Locate the cell with the specified text and output its (X, Y) center coordinate. 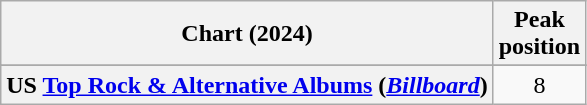
US Top Rock & Alternative Albums (Billboard) (247, 85)
8 (539, 85)
Chart (2024) (247, 34)
Peakposition (539, 34)
